Determine the [X, Y] coordinate at the center of the cell enclosing the given text.  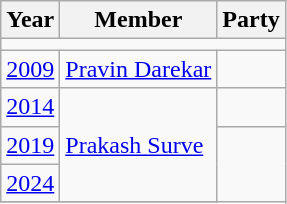
Pravin Darekar [138, 69]
Year [30, 20]
2009 [30, 69]
Member [138, 20]
Prakash Surve [138, 145]
Party [251, 20]
2014 [30, 107]
2024 [30, 183]
2019 [30, 145]
